Provide the [X, Y] coordinate of the cell's center where the given text is located.  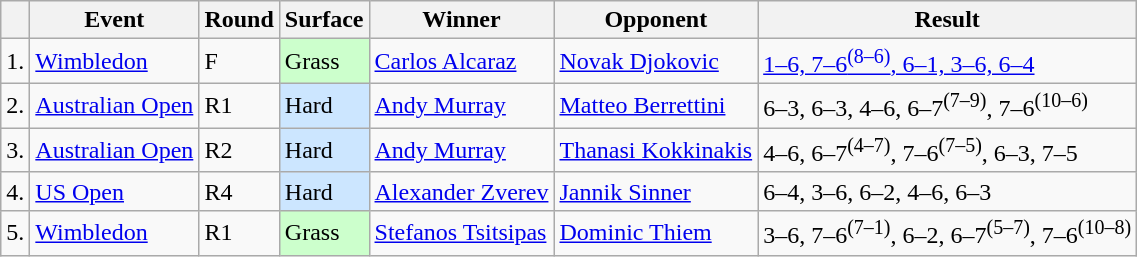
Event [114, 20]
Opponent [656, 20]
Matteo Berrettini [656, 106]
Novak Djokovic [656, 62]
1. [16, 62]
F [239, 62]
Surface [324, 20]
2. [16, 106]
Thanasi Kokkinakis [656, 150]
Dominic Thiem [656, 234]
US Open [114, 191]
4. [16, 191]
Winner [462, 20]
1–6, 7–6(8–6), 6–1, 3–6, 6–4 [948, 62]
3. [16, 150]
R4 [239, 191]
6–4, 3–6, 6–2, 4–6, 6–3 [948, 191]
Jannik Sinner [656, 191]
6–3, 6–3, 4–6, 6–7(7–9), 7–6(10–6) [948, 106]
4–6, 6–7(4–7), 7–6(7–5), 6–3, 7–5 [948, 150]
3–6, 7–6(7–1), 6–2, 6–7(5–7), 7–6(10–8) [948, 234]
R2 [239, 150]
Carlos Alcaraz [462, 62]
Round [239, 20]
Stefanos Tsitsipas [462, 234]
Alexander Zverev [462, 191]
5. [16, 234]
Result [948, 20]
